Return the (X, Y) coordinate for the center point of the cell that contains the specified text.  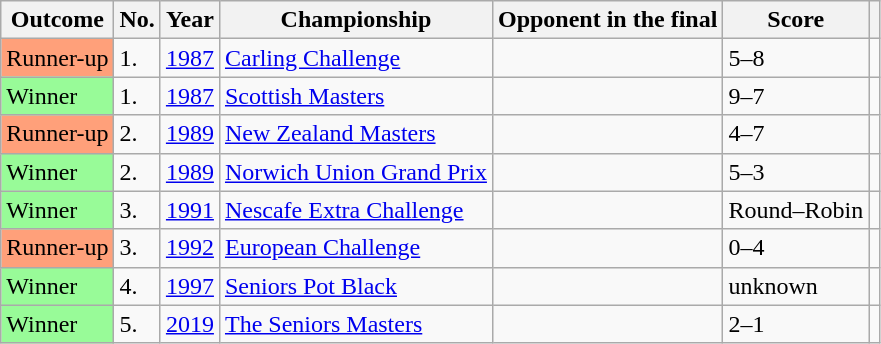
European Challenge (356, 248)
The Seniors Masters (356, 324)
4. (137, 286)
Year (190, 20)
Carling Challenge (356, 58)
1991 (190, 210)
Opponent in the final (607, 20)
5–3 (796, 172)
Outcome (58, 20)
2019 (190, 324)
unknown (796, 286)
Seniors Pot Black (356, 286)
1992 (190, 248)
Score (796, 20)
Scottish Masters (356, 96)
0–4 (796, 248)
5. (137, 324)
Championship (356, 20)
Round–Robin (796, 210)
9–7 (796, 96)
Nescafe Extra Challenge (356, 210)
1997 (190, 286)
5–8 (796, 58)
Norwich Union Grand Prix (356, 172)
No. (137, 20)
2–1 (796, 324)
4–7 (796, 134)
New Zealand Masters (356, 134)
